Pinpoint the cell where the given text exists, returning its [X, Y] midpoint coordinate. 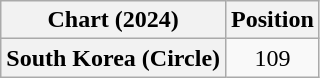
Position [273, 20]
109 [273, 58]
Chart (2024) [114, 20]
South Korea (Circle) [114, 58]
